Detect which cell encompasses the target text, then output its (x, y) center coordinate. 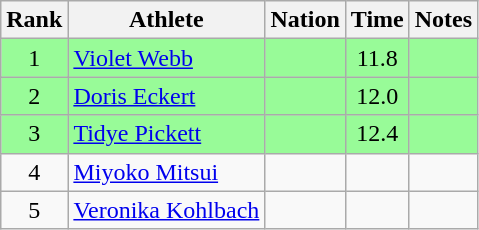
Doris Eckert (166, 96)
Notes (443, 20)
Miyoko Mitsui (166, 172)
11.8 (377, 58)
Nation (305, 20)
12.0 (377, 96)
2 (34, 96)
4 (34, 172)
Rank (34, 20)
Time (377, 20)
Athlete (166, 20)
Tidye Pickett (166, 134)
3 (34, 134)
5 (34, 210)
Veronika Kohlbach (166, 210)
12.4 (377, 134)
Violet Webb (166, 58)
1 (34, 58)
